Search for the cell housing the specified text and yield its [x, y] center coordinate. 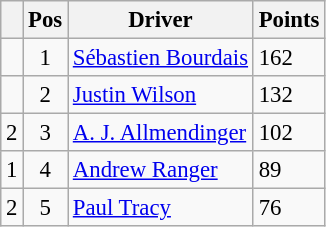
A. J. Allmendinger [161, 133]
5 [46, 208]
Andrew Ranger [161, 170]
4 [46, 170]
3 [46, 133]
Points [288, 20]
132 [288, 95]
Paul Tracy [161, 208]
Justin Wilson [161, 95]
Sébastien Bourdais [161, 58]
102 [288, 133]
162 [288, 58]
Driver [161, 20]
76 [288, 208]
Pos [46, 20]
89 [288, 170]
